For the text-containing cell, return its midpoint in [X, Y] coordinate format. 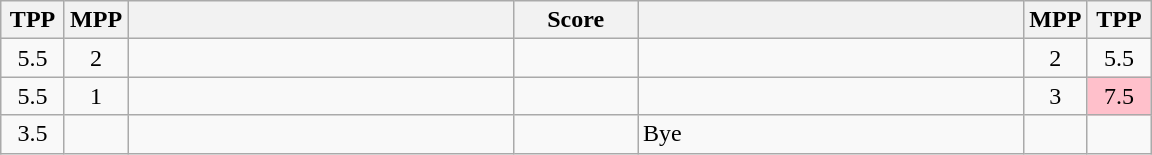
3 [1056, 96]
Bye [831, 134]
7.5 [1119, 96]
Score [576, 20]
1 [96, 96]
3.5 [33, 134]
